Extract the [X, Y] coordinate from the center of the cell holding the provided text.  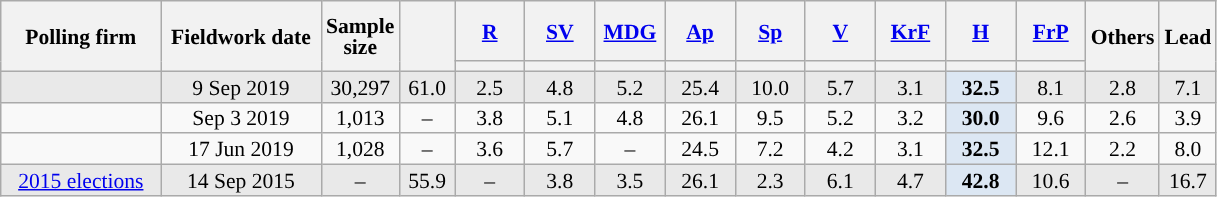
30,297 [360, 86]
MDG [630, 31]
3.5 [630, 180]
7.1 [1188, 86]
Others [1123, 36]
Sp [770, 31]
61.0 [426, 86]
2.8 [1123, 86]
10.6 [1051, 180]
8.0 [1188, 150]
V [840, 31]
4.2 [840, 150]
25.4 [700, 86]
2.6 [1123, 118]
1,013 [360, 118]
7.2 [770, 150]
SV [560, 31]
9.5 [770, 118]
10.0 [770, 86]
9.6 [1051, 118]
1,028 [360, 150]
4.7 [910, 180]
12.1 [1051, 150]
2.3 [770, 180]
9 Sep 2019 [241, 86]
2.5 [490, 86]
30.0 [980, 118]
Lead [1188, 36]
8.1 [1051, 86]
16.7 [1188, 180]
42.8 [980, 180]
6.1 [840, 180]
17 Jun 2019 [241, 150]
Polling firm [81, 36]
FrP [1051, 31]
KrF [910, 31]
2.2 [1123, 150]
2015 elections [81, 180]
55.9 [426, 180]
3.6 [490, 150]
R [490, 31]
3.2 [910, 118]
Samplesize [360, 36]
14 Sep 2015 [241, 180]
Sep 3 2019 [241, 118]
5.1 [560, 118]
Ap [700, 31]
H [980, 31]
Fieldwork date [241, 36]
3.9 [1188, 118]
24.5 [700, 150]
